Provide the (x, y) coordinate of the cell's center where the given text is located.  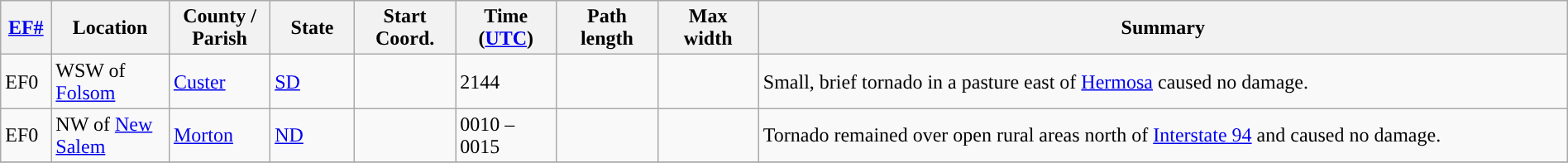
2144 (506, 81)
Max width (708, 28)
SD (313, 81)
Small, brief tornado in a pasture east of Hermosa caused no damage. (1163, 81)
NW of New Salem (111, 136)
Start Coord. (404, 28)
Time (UTC) (506, 28)
Path length (607, 28)
0010 – 0015 (506, 136)
WSW of Folsom (111, 81)
ND (313, 136)
Custer (219, 81)
Tornado remained over open rural areas north of Interstate 94 and caused no damage. (1163, 136)
State (313, 28)
EF# (26, 28)
Location (111, 28)
Morton (219, 136)
County / Parish (219, 28)
Summary (1163, 28)
